Scan for the cell matching the given text and deliver its (x, y) coordinate at center. 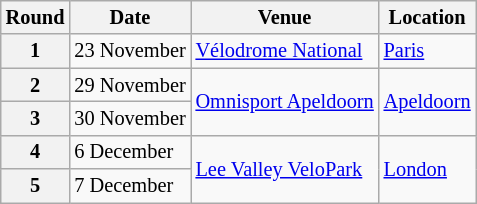
Location (428, 17)
30 November (130, 118)
7 December (130, 186)
6 December (130, 152)
Paris (428, 51)
Apeldoorn (428, 102)
Omnisport Apeldoorn (285, 102)
23 November (130, 51)
3 (36, 118)
Date (130, 17)
1 (36, 51)
Lee Valley VeloPark (285, 168)
Round (36, 17)
4 (36, 152)
2 (36, 85)
London (428, 168)
5 (36, 186)
Vélodrome National (285, 51)
29 November (130, 85)
Venue (285, 17)
